Output the [X, Y] coordinate of the center of the cell containing the given text.  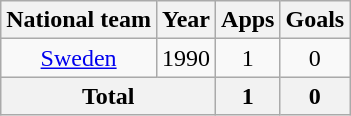
1990 [186, 58]
Year [186, 20]
National team [79, 20]
Goals [315, 20]
Sweden [79, 58]
Apps [248, 20]
Total [108, 96]
